From the cell containing the given text, extract its center point as (x, y) coordinate. 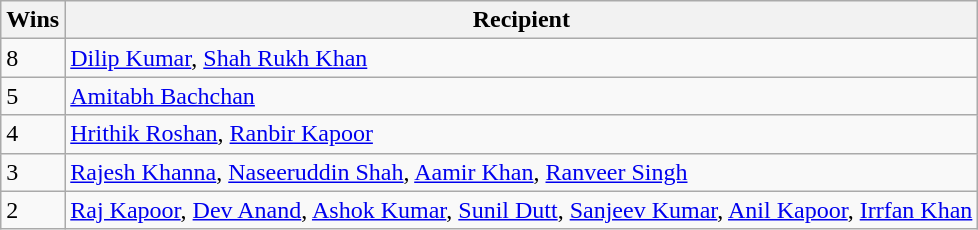
8 (33, 58)
5 (33, 96)
Dilip Kumar, Shah Rukh Khan (522, 58)
Raj Kapoor, Dev Anand, Ashok Kumar, Sunil Dutt, Sanjeev Kumar, Anil Kapoor, Irrfan Khan (522, 210)
Rajesh Khanna, Naseeruddin Shah, Aamir Khan, Ranveer Singh (522, 172)
Recipient (522, 20)
Hrithik Roshan, Ranbir Kapoor (522, 134)
4 (33, 134)
3 (33, 172)
Amitabh Bachchan (522, 96)
Wins (33, 20)
2 (33, 210)
